For the text-containing cell, return its midpoint in (x, y) coordinate format. 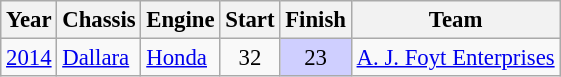
32 (250, 58)
Team (456, 20)
Year (29, 20)
Finish (316, 20)
Dallara (99, 58)
Honda (180, 58)
2014 (29, 58)
23 (316, 58)
A. J. Foyt Enterprises (456, 58)
Chassis (99, 20)
Engine (180, 20)
Start (250, 20)
